Return the (X, Y) coordinate for the center point of the cell that contains the specified text.  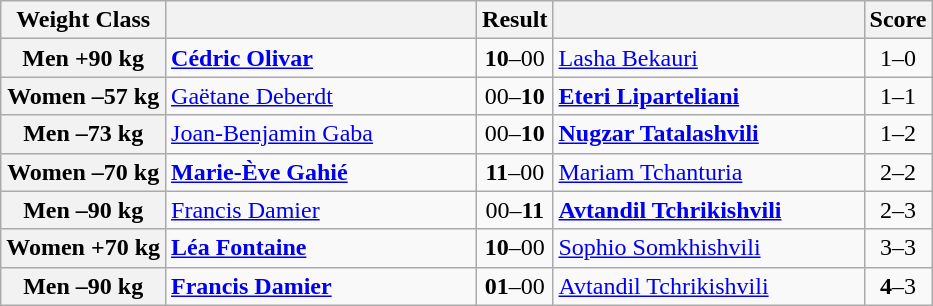
Joan-Benjamin Gaba (322, 134)
01–00 (515, 286)
Cédric Olivar (322, 58)
2–3 (898, 210)
Gaëtane Deberdt (322, 96)
Men –73 kg (84, 134)
Result (515, 20)
Eteri Liparteliani (708, 96)
Score (898, 20)
Weight Class (84, 20)
2–2 (898, 172)
00–11 (515, 210)
11–00 (515, 172)
4–3 (898, 286)
1–1 (898, 96)
Women –70 kg (84, 172)
Nugzar Tatalashvili (708, 134)
Lasha Bekauri (708, 58)
Women +70 kg (84, 248)
3–3 (898, 248)
Mariam Tchanturia (708, 172)
1–0 (898, 58)
Marie-Ève Gahié (322, 172)
1–2 (898, 134)
Sophio Somkhishvili (708, 248)
Women –57 kg (84, 96)
Men +90 kg (84, 58)
Léa Fontaine (322, 248)
